Determine the (X, Y) coordinate at the center of the cell enclosing the given text.  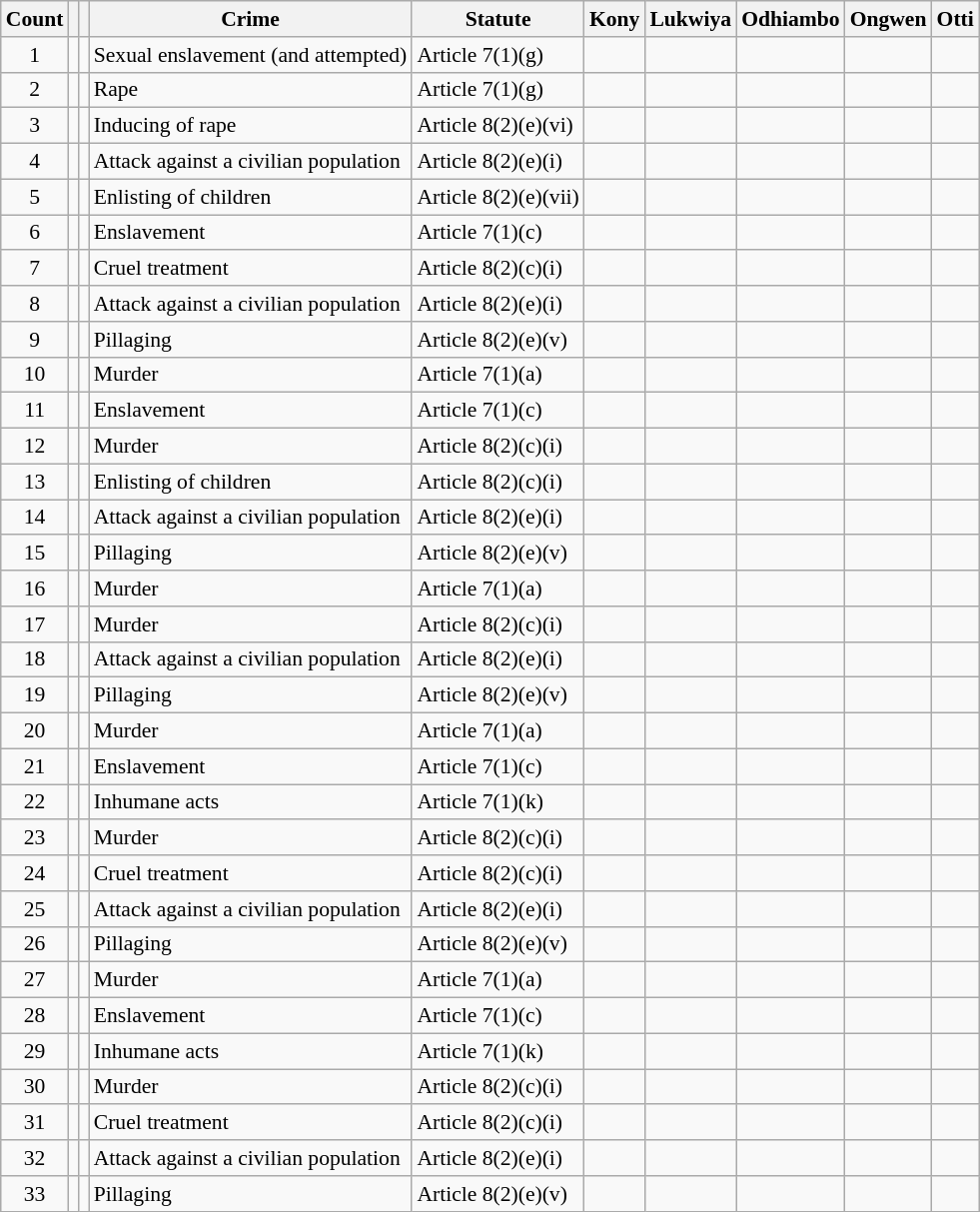
27 (35, 980)
5 (35, 197)
28 (35, 1016)
15 (35, 554)
24 (35, 873)
Otti (955, 19)
18 (35, 659)
17 (35, 624)
Crime (251, 19)
Rape (251, 90)
Article 8(2)(e)(vii) (497, 197)
Sexual enslavement (and attempted) (251, 55)
2 (35, 90)
Article 8(2)(e)(vi) (497, 126)
26 (35, 944)
Lukwiya (690, 19)
25 (35, 909)
33 (35, 1194)
4 (35, 162)
9 (35, 340)
3 (35, 126)
Inducing of rape (251, 126)
19 (35, 695)
1 (35, 55)
29 (35, 1051)
11 (35, 411)
Ongwen (889, 19)
8 (35, 304)
Kony (615, 19)
7 (35, 269)
30 (35, 1087)
Statute (497, 19)
Count (35, 19)
10 (35, 375)
22 (35, 802)
13 (35, 482)
14 (35, 518)
12 (35, 447)
32 (35, 1158)
23 (35, 838)
Odhiambo (791, 19)
20 (35, 731)
31 (35, 1123)
6 (35, 233)
16 (35, 589)
21 (35, 766)
